Identify which cell holds the provided text, then report its [x, y] central coordinate. 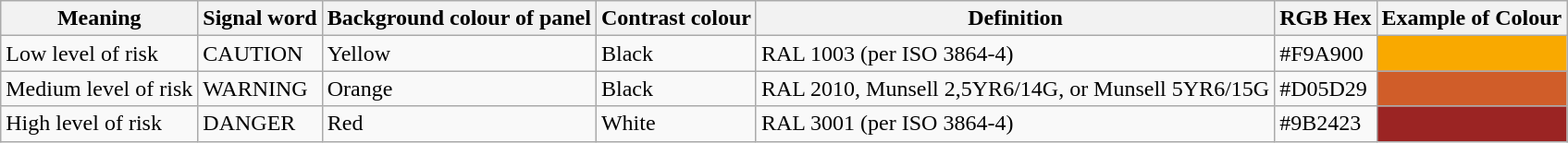
Orange [459, 89]
Background colour of panel [459, 18]
High level of risk [100, 124]
Yellow [459, 54]
RAL 1003 (per ISO 3864-4) [1015, 54]
RAL 3001 (per ISO 3864-4) [1015, 124]
Medium level of risk [100, 89]
Red [459, 124]
#9B2423 [1326, 124]
Contrast colour [675, 18]
White [675, 124]
#F9A900 [1326, 54]
DANGER [260, 124]
RGB Hex [1326, 18]
Example of Colour [1472, 18]
Signal word [260, 18]
#D05D29 [1326, 89]
CAUTION [260, 54]
Definition [1015, 18]
Meaning [100, 18]
RAL 2010, Munsell 2,5YR6/14G, or Munsell 5YR6/15G [1015, 89]
WARNING [260, 89]
Low level of risk [100, 54]
